Detect which cell encompasses the target text, then output its (X, Y) center coordinate. 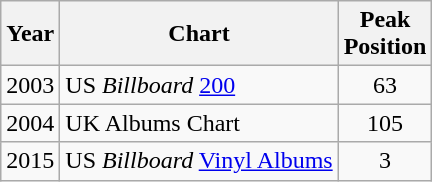
PeakPosition (385, 34)
105 (385, 123)
US Billboard Vinyl Albums (199, 161)
3 (385, 161)
2004 (30, 123)
Year (30, 34)
Chart (199, 34)
63 (385, 85)
2015 (30, 161)
UK Albums Chart (199, 123)
US Billboard 200 (199, 85)
2003 (30, 85)
